Extract the [X, Y] coordinate from the center of the cell holding the provided text.  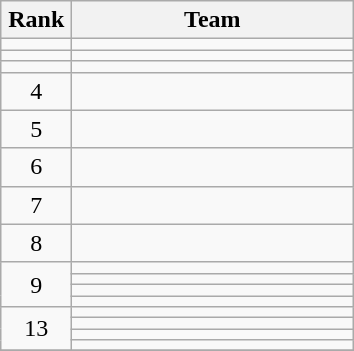
Team [212, 20]
9 [36, 284]
Rank [36, 20]
4 [36, 91]
8 [36, 243]
7 [36, 205]
6 [36, 167]
5 [36, 129]
13 [36, 329]
